Scan for the cell matching the given text and deliver its [x, y] coordinate at center. 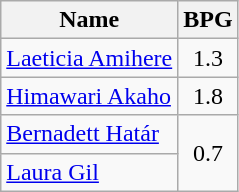
Laeticia Amihere [90, 58]
1.8 [208, 96]
Himawari Akaho [90, 96]
0.7 [208, 153]
1.3 [208, 58]
Name [90, 20]
BPG [208, 20]
Laura Gil [90, 172]
Bernadett Határ [90, 134]
